Scan for the cell matching the given text and deliver its [X, Y] coordinate at center. 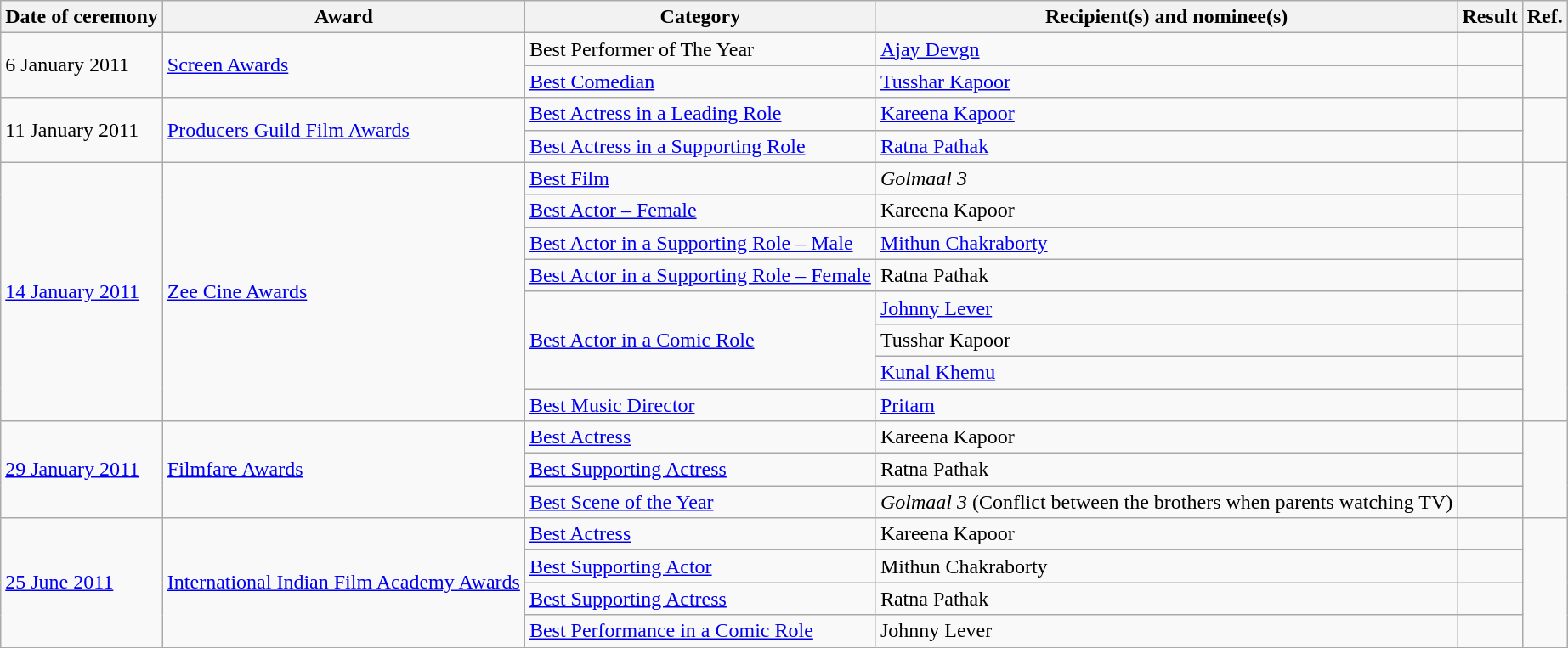
Screen Awards [343, 65]
Result [1490, 17]
Kunal Khemu [1166, 372]
Zee Cine Awards [343, 291]
Best Actor in a Supporting Role – Male [700, 243]
Category [700, 17]
Best Actor – Female [700, 211]
Best Music Director [700, 405]
Best Supporting Actor [700, 566]
11 January 2011 [82, 130]
Recipient(s) and nominee(s) [1166, 17]
Best Actress in a Leading Role [700, 114]
14 January 2011 [82, 291]
Best Actress in a Supporting Role [700, 146]
25 June 2011 [82, 583]
Ajay Devgn [1166, 49]
Award [343, 17]
6 January 2011 [82, 65]
Best Scene of the Year [700, 502]
Date of ceremony [82, 17]
Best Performance in a Comic Role [700, 631]
Best Comedian [700, 82]
Best Performer of The Year [700, 49]
29 January 2011 [82, 470]
Producers Guild Film Awards [343, 130]
International Indian Film Academy Awards [343, 583]
Golmaal 3 [1166, 178]
Best Actor in a Supporting Role – Female [700, 275]
Ref. [1545, 17]
Golmaal 3 (Conflict between the brothers when parents watching TV) [1166, 502]
Filmfare Awards [343, 470]
Best Film [700, 178]
Best Actor in a Comic Role [700, 340]
Pritam [1166, 405]
